Identify which cell holds the provided text, then report its [X, Y] central coordinate. 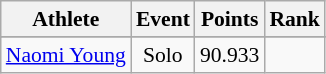
Points [230, 19]
Event [163, 19]
Solo [163, 55]
Naomi Young [66, 55]
90.933 [230, 55]
Athlete [66, 19]
Rank [294, 19]
